Locate the cell with the specified text and output its (x, y) center coordinate. 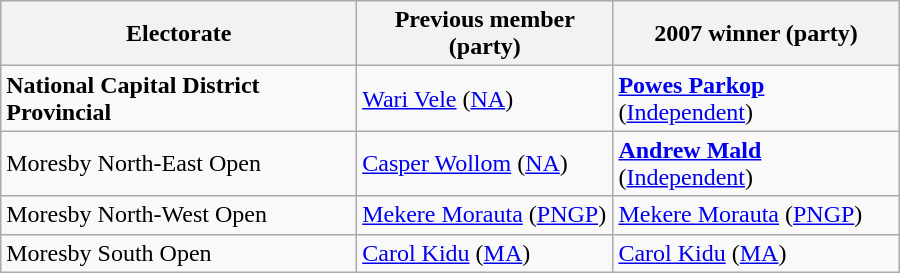
Powes Parkop (Independent) (756, 98)
National Capital District Provincial (179, 98)
Moresby North-East Open (179, 164)
Moresby South Open (179, 253)
2007 winner (party) (756, 34)
Moresby North-West Open (179, 215)
Electorate (179, 34)
Wari Vele (NA) (485, 98)
Casper Wollom (NA) (485, 164)
Previous member (party) (485, 34)
Andrew Mald (Independent) (756, 164)
